Provide the (x, y) coordinate of the cell's center where the given text is located.  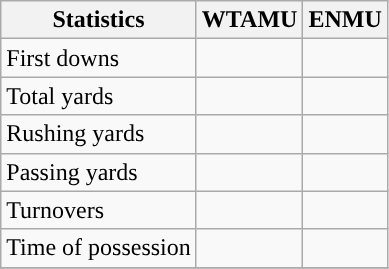
WTAMU (250, 20)
Passing yards (99, 172)
Rushing yards (99, 134)
Statistics (99, 20)
First downs (99, 58)
ENMU (345, 20)
Turnovers (99, 210)
Time of possession (99, 248)
Total yards (99, 96)
